For the text-containing cell, return its midpoint in [X, Y] coordinate format. 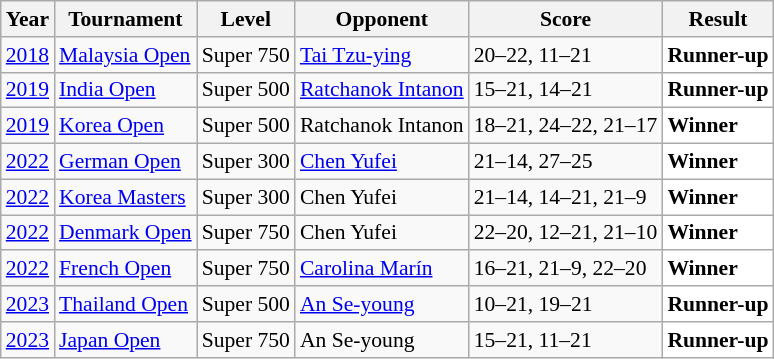
15–21, 14–21 [566, 90]
German Open [126, 162]
Thailand Open [126, 304]
Tournament [126, 19]
20–22, 11–21 [566, 55]
21–14, 14–21, 21–9 [566, 197]
Opponent [382, 19]
Carolina Marín [382, 269]
16–21, 21–9, 22–20 [566, 269]
Result [718, 19]
Score [566, 19]
2018 [28, 55]
Korea Open [126, 126]
Year [28, 19]
Malaysia Open [126, 55]
Denmark Open [126, 233]
10–21, 19–21 [566, 304]
15–21, 11–21 [566, 340]
21–14, 27–25 [566, 162]
Japan Open [126, 340]
Level [246, 19]
Tai Tzu-ying [382, 55]
French Open [126, 269]
India Open [126, 90]
18–21, 24–22, 21–17 [566, 126]
22–20, 12–21, 21–10 [566, 233]
Korea Masters [126, 197]
